Output the (X, Y) coordinate of the center of the cell containing the given text.  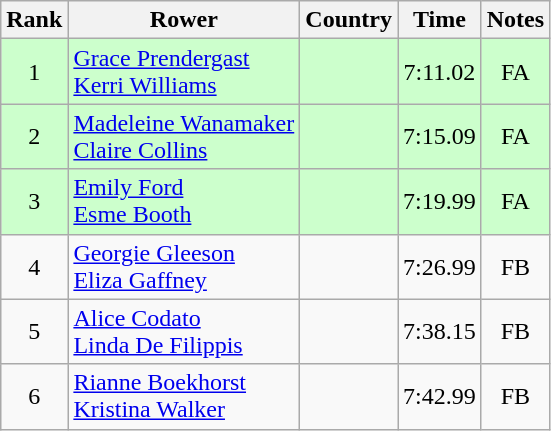
7:26.99 (440, 266)
Rank (34, 20)
1 (34, 72)
Emily FordEsme Booth (184, 202)
Country (349, 20)
Grace PrendergastKerri Williams (184, 72)
Time (440, 20)
6 (34, 396)
7:42.99 (440, 396)
7:11.02 (440, 72)
Madeleine WanamakerClaire Collins (184, 136)
Alice CodatoLinda De Filippis (184, 332)
4 (34, 266)
7:19.99 (440, 202)
Rianne BoekhorstKristina Walker (184, 396)
2 (34, 136)
7:15.09 (440, 136)
Georgie GleesonEliza Gaffney (184, 266)
Notes (515, 20)
3 (34, 202)
5 (34, 332)
7:38.15 (440, 332)
Rower (184, 20)
